Find where the given text appears and provide that cell's center as [x, y] coordinate. 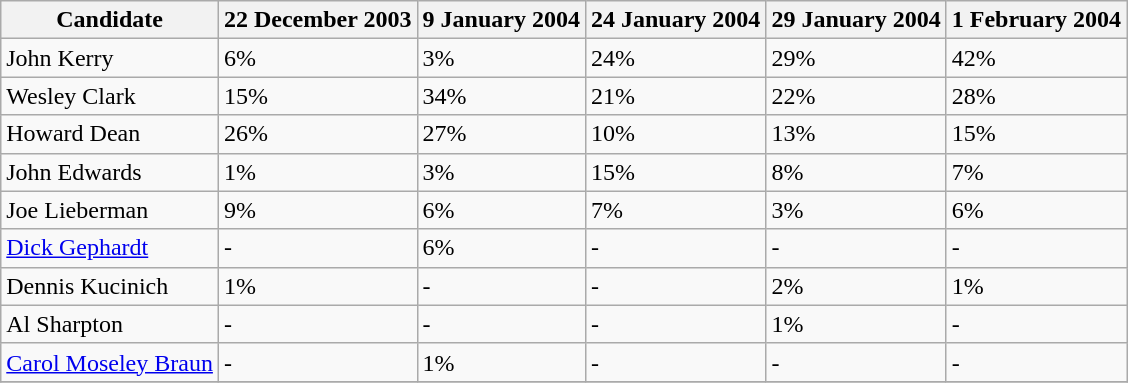
8% [856, 172]
22% [856, 96]
13% [856, 134]
Howard Dean [110, 134]
9% [318, 210]
34% [501, 96]
Carol Moseley Braun [110, 362]
Candidate [110, 20]
27% [501, 134]
29% [856, 58]
Dick Gephardt [110, 248]
21% [675, 96]
10% [675, 134]
Al Sharpton [110, 324]
Wesley Clark [110, 96]
24% [675, 58]
42% [1036, 58]
22 December 2003 [318, 20]
John Edwards [110, 172]
John Kerry [110, 58]
29 January 2004 [856, 20]
28% [1036, 96]
Joe Lieberman [110, 210]
24 January 2004 [675, 20]
9 January 2004 [501, 20]
26% [318, 134]
1 February 2004 [1036, 20]
Dennis Kucinich [110, 286]
2% [856, 286]
